Identify which cell holds the provided text, then report its [x, y] central coordinate. 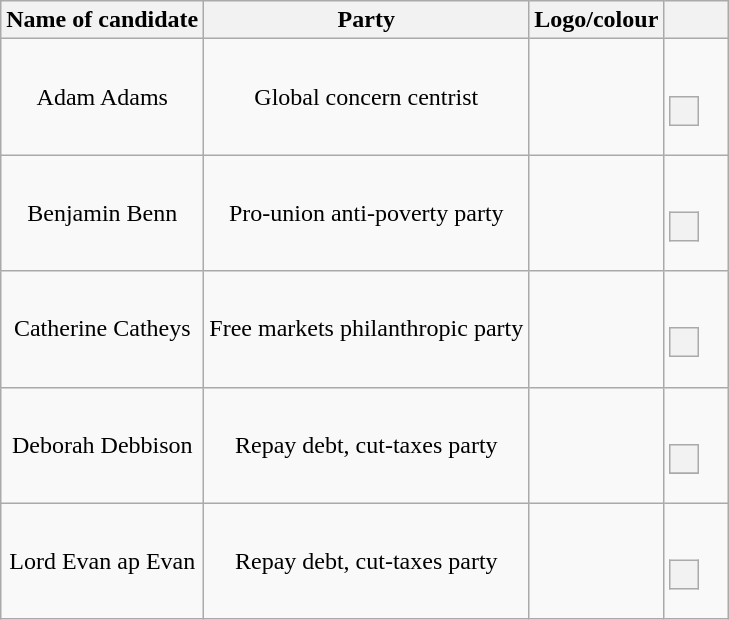
Free markets philanthropic party [366, 329]
Logo/colour [596, 20]
Pro-union anti-poverty party [366, 213]
Deborah Debbison [102, 445]
Adam Adams [102, 97]
Catherine Catheys [102, 329]
Party [366, 20]
Lord Evan ap Evan [102, 561]
Global concern centrist [366, 97]
Name of candidate [102, 20]
Benjamin Benn [102, 213]
